Extract the [x, y] coordinate from the center of the cell holding the provided text.  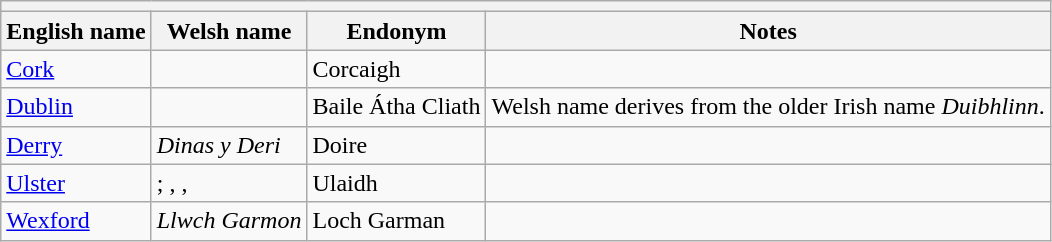
Welsh name [229, 31]
Welsh name derives from the older Irish name Duibhlinn. [768, 107]
Baile Átha Cliath [396, 107]
Loch Garman [396, 221]
Notes [768, 31]
Cork [76, 69]
; , , [229, 183]
Dinas y Deri [229, 145]
Endonym [396, 31]
Wexford [76, 221]
Llwch Garmon [229, 221]
Dublin [76, 107]
Ulaidh [396, 183]
English name [76, 31]
Ulster [76, 183]
Derry [76, 145]
Corcaigh [396, 69]
Doire [396, 145]
